Locate the cell with the specified text and output its (X, Y) center coordinate. 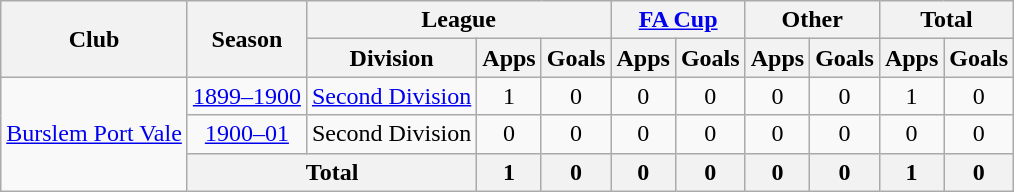
Burslem Port Vale (94, 134)
1899–1900 (246, 96)
Other (812, 20)
1900–01 (246, 134)
FA Cup (678, 20)
Club (94, 39)
League (458, 20)
Season (246, 39)
Division (391, 58)
